Detect which cell encompasses the target text, then output its [X, Y] center coordinate. 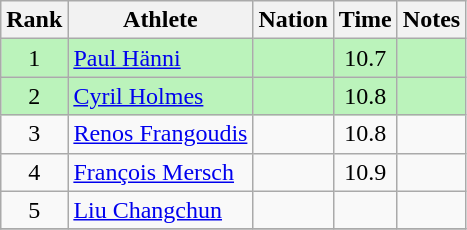
5 [34, 210]
4 [34, 172]
Athlete [160, 20]
Time [365, 20]
Cyril Holmes [160, 96]
Paul Hänni [160, 58]
Notes [431, 20]
François Mersch [160, 172]
Nation [293, 20]
3 [34, 134]
1 [34, 58]
2 [34, 96]
Liu Changchun [160, 210]
Rank [34, 20]
10.7 [365, 58]
Renos Frangoudis [160, 134]
10.9 [365, 172]
